Find where the given text appears and provide that cell's center as [x, y] coordinate. 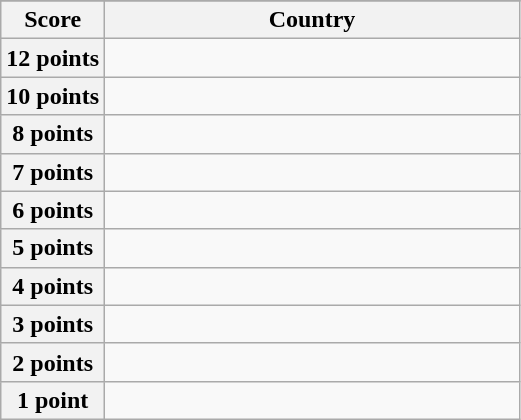
10 points [53, 96]
1 point [53, 400]
Country [312, 20]
12 points [53, 58]
6 points [53, 210]
2 points [53, 362]
Score [53, 20]
7 points [53, 172]
4 points [53, 286]
8 points [53, 134]
3 points [53, 324]
5 points [53, 248]
